Extract the (x, y) coordinate from the center of the cell holding the provided text.  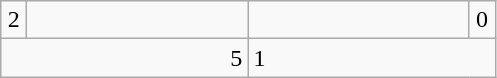
1 (372, 58)
2 (14, 20)
0 (482, 20)
5 (124, 58)
